Find where the given text appears and provide that cell's center as (X, Y) coordinate. 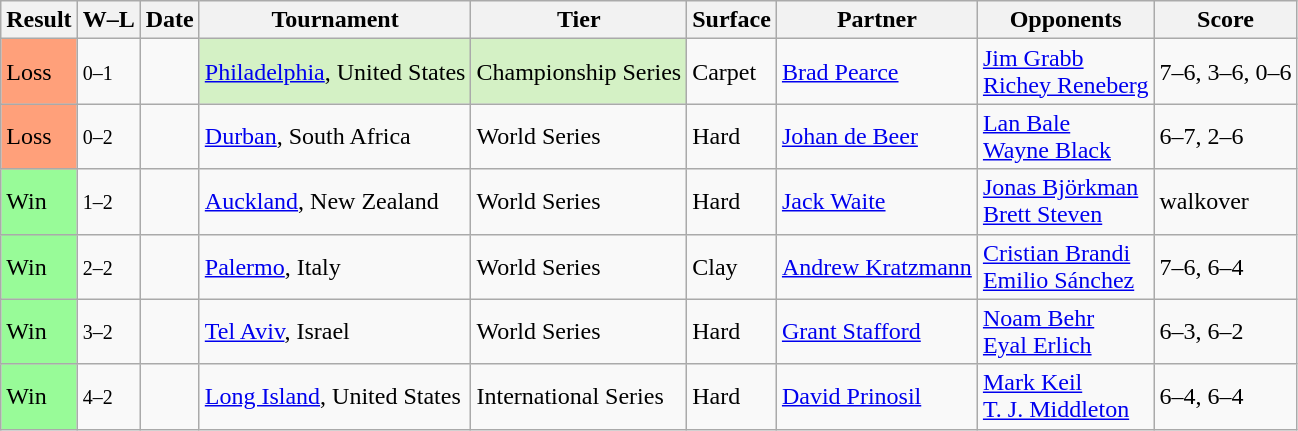
Jack Waite (876, 202)
Mark Keil T. J. Middleton (1066, 396)
0–1 (108, 72)
Cristian Brandi Emilio Sánchez (1066, 266)
6–4, 6–4 (1226, 396)
Tier (579, 20)
Long Island, United States (335, 396)
Championship Series (579, 72)
Lan Bale Wayne Black (1066, 136)
2–2 (108, 266)
Auckland, New Zealand (335, 202)
Surface (732, 20)
Philadelphia, United States (335, 72)
6–7, 2–6 (1226, 136)
Tournament (335, 20)
Result (39, 20)
W–L (108, 20)
0–2 (108, 136)
6–3, 6–2 (1226, 332)
3–2 (108, 332)
David Prinosil (876, 396)
Opponents (1066, 20)
International Series (579, 396)
7–6, 3–6, 0–6 (1226, 72)
Johan de Beer (876, 136)
Grant Stafford (876, 332)
Durban, South Africa (335, 136)
Tel Aviv, Israel (335, 332)
Clay (732, 266)
walkover (1226, 202)
Partner (876, 20)
Date (170, 20)
Carpet (732, 72)
4–2 (108, 396)
1–2 (108, 202)
Palermo, Italy (335, 266)
Brad Pearce (876, 72)
Jim Grabb Richey Reneberg (1066, 72)
7–6, 6–4 (1226, 266)
Andrew Kratzmann (876, 266)
Jonas Björkman Brett Steven (1066, 202)
Score (1226, 20)
Noam Behr Eyal Erlich (1066, 332)
